Search for the cell housing the specified text and yield its [x, y] center coordinate. 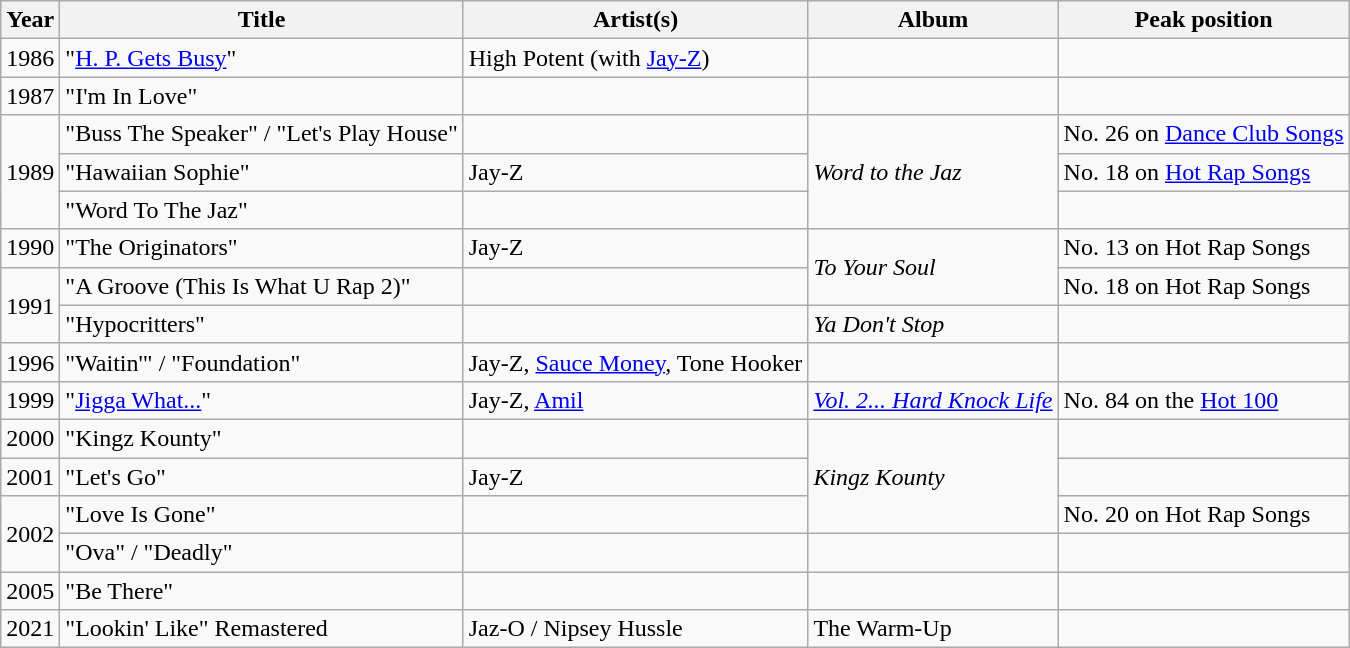
No. 13 on Hot Rap Songs [1204, 248]
Vol. 2... Hard Knock Life [933, 400]
"Be There" [262, 591]
1999 [30, 400]
"H. P. Gets Busy" [262, 58]
"I'm In Love" [262, 96]
"Waitin'" / "Foundation" [262, 362]
Kingz Kounty [933, 476]
2000 [30, 438]
2001 [30, 477]
1991 [30, 305]
Artist(s) [636, 20]
Album [933, 20]
"Jigga What..." [262, 400]
Ya Don't Stop [933, 324]
High Potent (with Jay-Z) [636, 58]
1986 [30, 58]
Jaz-O / Nipsey Hussle [636, 629]
2021 [30, 629]
Jay-Z, Amil [636, 400]
Jay-Z, Sauce Money, Tone Hooker [636, 362]
"Hawaiian Sophie" [262, 172]
"A Groove (This Is What U Rap 2)" [262, 286]
"Lookin' Like" Remastered [262, 629]
"Ova" / "Deadly" [262, 553]
No. 26 on Dance Club Songs [1204, 134]
Word to the Jaz [933, 172]
"Kingz Kounty" [262, 438]
No. 84 on the Hot 100 [1204, 400]
2005 [30, 591]
1987 [30, 96]
1989 [30, 172]
"Buss The Speaker" / "Let's Play House" [262, 134]
2002 [30, 534]
"The Originators" [262, 248]
"Love Is Gone" [262, 515]
"Word To The Jaz" [262, 210]
1996 [30, 362]
Peak position [1204, 20]
"Let's Go" [262, 477]
The Warm-Up [933, 629]
1990 [30, 248]
Year [30, 20]
To Your Soul [933, 267]
"Hypocritters" [262, 324]
Title [262, 20]
No. 20 on Hot Rap Songs [1204, 515]
